Provide the [x, y] coordinate of the cell's center where the given text is located.  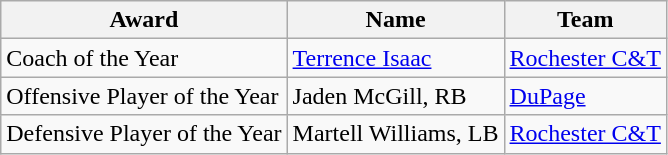
Martell Williams, LB [396, 134]
DuPage [585, 96]
Coach of the Year [144, 58]
Terrence Isaac [396, 58]
Jaden McGill, RB [396, 96]
Name [396, 20]
Defensive Player of the Year [144, 134]
Team [585, 20]
Award [144, 20]
Offensive Player of the Year [144, 96]
